Identify which cell holds the provided text, then report its (x, y) central coordinate. 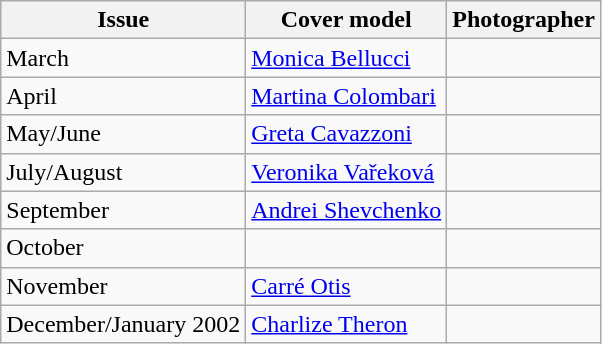
Andrei Shevchenko (346, 210)
Martina Colombari (346, 96)
July/August (124, 172)
Veronika Vařeková (346, 172)
Carré Otis (346, 286)
Monica Bellucci (346, 58)
Charlize Theron (346, 324)
March (124, 58)
Cover model (346, 20)
December/January 2002 (124, 324)
Issue (124, 20)
October (124, 248)
April (124, 96)
November (124, 286)
Photographer (524, 20)
Greta Cavazzoni (346, 134)
May/June (124, 134)
September (124, 210)
